Locate the cell with the specified text and output its [x, y] center coordinate. 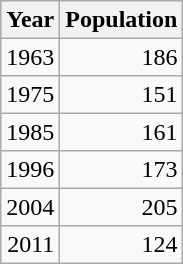
161 [122, 132]
Population [122, 20]
124 [122, 244]
2011 [30, 244]
1963 [30, 56]
151 [122, 94]
1985 [30, 132]
1975 [30, 94]
186 [122, 56]
173 [122, 170]
205 [122, 206]
2004 [30, 206]
1996 [30, 170]
Year [30, 20]
